Output the (X, Y) coordinate of the center of the cell containing the given text.  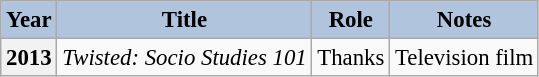
2013 (29, 58)
Title (184, 20)
Role (351, 20)
Twisted: Socio Studies 101 (184, 58)
Thanks (351, 58)
Notes (464, 20)
Television film (464, 58)
Year (29, 20)
